Identify which cell holds the provided text, then report its [x, y] central coordinate. 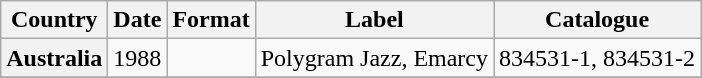
834531-1, 834531-2 [598, 58]
Australia [54, 58]
Format [211, 20]
Label [374, 20]
Catalogue [598, 20]
1988 [138, 58]
Date [138, 20]
Country [54, 20]
Polygram Jazz, Emarcy [374, 58]
